Return the [X, Y] coordinate for the center point of the cell that contains the specified text.  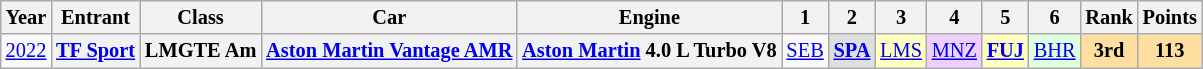
4 [954, 17]
2 [852, 17]
Aston Martin Vantage AMR [389, 51]
MNZ [954, 51]
Year [26, 17]
LMS [901, 51]
Engine [649, 17]
Aston Martin 4.0 L Turbo V8 [649, 51]
LMGTE Am [200, 51]
2022 [26, 51]
Rank [1108, 17]
FUJ [1006, 51]
3rd [1108, 51]
1 [806, 17]
Car [389, 17]
5 [1006, 17]
6 [1055, 17]
Points [1170, 17]
TF Sport [96, 51]
BHR [1055, 51]
Entrant [96, 17]
3 [901, 17]
SEB [806, 51]
Class [200, 17]
SPA [852, 51]
113 [1170, 51]
